Extract the [X, Y] coordinate from the center of the cell holding the provided text.  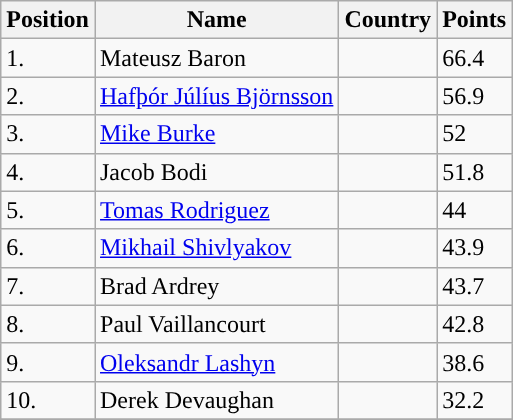
5. [48, 210]
56.9 [474, 96]
Brad Ardrey [216, 286]
51.8 [474, 172]
43.7 [474, 286]
52 [474, 134]
Oleksandr Lashyn [216, 362]
43.9 [474, 248]
Name [216, 20]
1. [48, 58]
Position [48, 20]
7. [48, 286]
Hafþór Júlíus Björnsson [216, 96]
3. [48, 134]
10. [48, 400]
9. [48, 362]
42.8 [474, 324]
32.2 [474, 400]
6. [48, 248]
Points [474, 20]
Jacob Bodi [216, 172]
44 [474, 210]
38.6 [474, 362]
66.4 [474, 58]
Mike Burke [216, 134]
4. [48, 172]
Mikhail Shivlyakov [216, 248]
Mateusz Baron [216, 58]
Derek Devaughan [216, 400]
2. [48, 96]
Tomas Rodriguez [216, 210]
Paul Vaillancourt [216, 324]
8. [48, 324]
Country [388, 20]
